Find where the given text appears and provide that cell's center as (X, Y) coordinate. 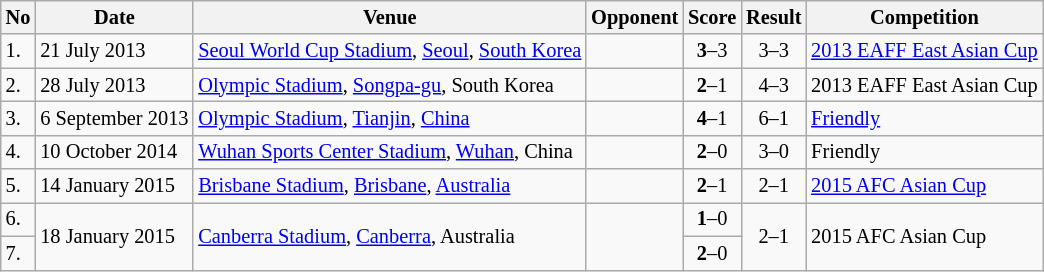
10 October 2014 (114, 152)
7. (18, 253)
18 January 2015 (114, 236)
Seoul World Cup Stadium, Seoul, South Korea (390, 51)
3. (18, 118)
Result (774, 17)
Olympic Stadium, Tianjin, China (390, 118)
Opponent (634, 17)
14 January 2015 (114, 186)
28 July 2013 (114, 85)
1–0 (712, 219)
6–1 (774, 118)
Canberra Stadium, Canberra, Australia (390, 236)
21 July 2013 (114, 51)
Venue (390, 17)
Competition (924, 17)
No (18, 17)
4–3 (774, 85)
Score (712, 17)
1. (18, 51)
4–1 (712, 118)
Wuhan Sports Center Stadium, Wuhan, China (390, 152)
6. (18, 219)
6 September 2013 (114, 118)
5. (18, 186)
3–0 (774, 152)
2. (18, 85)
Olympic Stadium, Songpa-gu, South Korea (390, 85)
Brisbane Stadium, Brisbane, Australia (390, 186)
Date (114, 17)
4. (18, 152)
